From the cell containing the given text, extract its center point as [X, Y] coordinate. 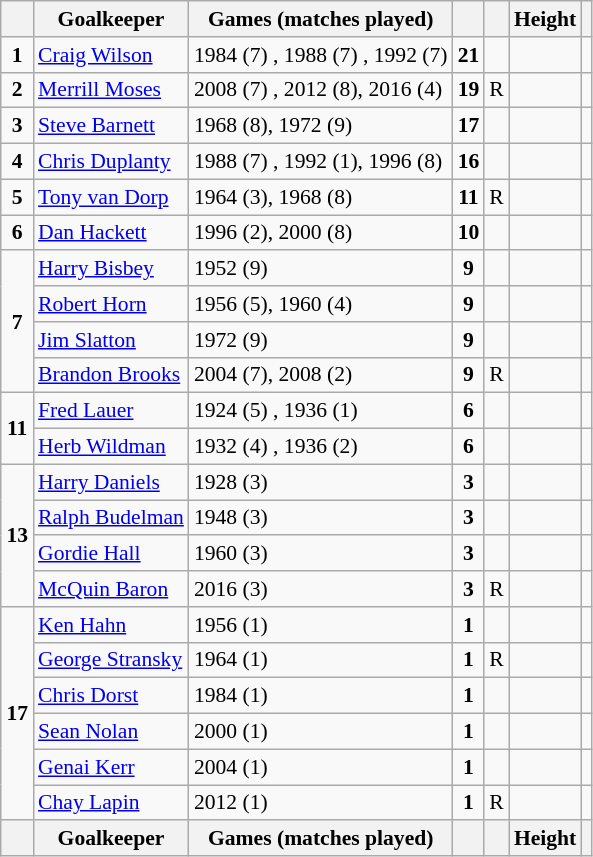
4 [17, 162]
Ken Hahn [111, 625]
16 [469, 162]
Dan Hackett [111, 233]
2000 (1) [321, 732]
1948 (3) [321, 518]
Gordie Hall [111, 554]
Craig Wilson [111, 55]
19 [469, 90]
21 [469, 55]
1964 (3), 1968 (8) [321, 197]
Merrill Moses [111, 90]
2 [17, 90]
1928 (3) [321, 482]
McQuin Baron [111, 589]
Fred Lauer [111, 411]
1956 (1) [321, 625]
Chay Lapin [111, 803]
Genai Kerr [111, 767]
7 [17, 322]
Harry Bisbey [111, 269]
1972 (9) [321, 340]
1964 (1) [321, 660]
Brandon Brooks [111, 375]
1960 (3) [321, 554]
13 [17, 535]
Chris Duplanty [111, 162]
Chris Dorst [111, 696]
Robert Horn [111, 304]
Herb Wildman [111, 447]
George Stransky [111, 660]
1956 (5), 1960 (4) [321, 304]
Tony van Dorp [111, 197]
1932 (4) , 1936 (2) [321, 447]
Ralph Budelman [111, 518]
10 [469, 233]
1984 (7) , 1988 (7) , 1992 (7) [321, 55]
1952 (9) [321, 269]
1984 (1) [321, 696]
Harry Daniels [111, 482]
Steve Barnett [111, 126]
5 [17, 197]
2012 (1) [321, 803]
1996 (2), 2000 (8) [321, 233]
2008 (7) , 2012 (8), 2016 (4) [321, 90]
2004 (1) [321, 767]
2016 (3) [321, 589]
1988 (7) , 1992 (1), 1996 (8) [321, 162]
Sean Nolan [111, 732]
2004 (7), 2008 (2) [321, 375]
1968 (8), 1972 (9) [321, 126]
1924 (5) , 1936 (1) [321, 411]
Jim Slatton [111, 340]
